Pinpoint the cell where the given text exists, returning its [X, Y] midpoint coordinate. 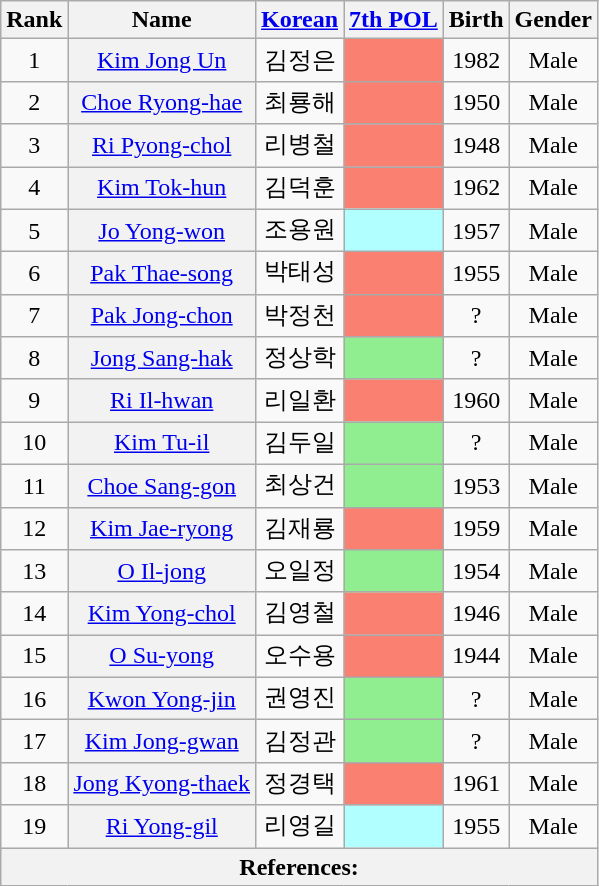
Korean [300, 20]
최룡해 [300, 102]
Jong Sang-hak [162, 358]
3 [34, 146]
1946 [476, 614]
1953 [476, 486]
15 [34, 656]
19 [34, 826]
References: [300, 867]
Ri Il-hwan [162, 400]
권영진 [300, 698]
2 [34, 102]
14 [34, 614]
Kim Jae-ryong [162, 528]
김덕훈 [300, 188]
Choe Sang-gon [162, 486]
리병철 [300, 146]
1950 [476, 102]
Pak Thae-song [162, 274]
Birth [476, 20]
1954 [476, 572]
10 [34, 444]
1 [34, 60]
박태성 [300, 274]
Jo Yong-won [162, 230]
오수용 [300, 656]
김재룡 [300, 528]
Kim Yong-chol [162, 614]
1957 [476, 230]
1982 [476, 60]
1959 [476, 528]
Kwon Yong-jin [162, 698]
1961 [476, 784]
18 [34, 784]
12 [34, 528]
1948 [476, 146]
Gender [553, 20]
4 [34, 188]
김두일 [300, 444]
박정천 [300, 316]
1944 [476, 656]
6 [34, 274]
7th POL [394, 20]
리일환 [300, 400]
Pak Jong-chon [162, 316]
1962 [476, 188]
Kim Jong Un [162, 60]
김정은 [300, 60]
17 [34, 742]
리영길 [300, 826]
9 [34, 400]
Kim Tu-il [162, 444]
1960 [476, 400]
오일정 [300, 572]
Kim Tok-hun [162, 188]
정경택 [300, 784]
Rank [34, 20]
김정관 [300, 742]
13 [34, 572]
Jong Kyong-thaek [162, 784]
정상학 [300, 358]
최상건 [300, 486]
11 [34, 486]
Choe Ryong-hae [162, 102]
5 [34, 230]
조용원 [300, 230]
Ri Yong-gil [162, 826]
8 [34, 358]
김영철 [300, 614]
Ri Pyong-chol [162, 146]
Kim Jong-gwan [162, 742]
O Su-yong [162, 656]
7 [34, 316]
Name [162, 20]
O Il-jong [162, 572]
16 [34, 698]
